Scan for the cell matching the given text and deliver its (X, Y) coordinate at center. 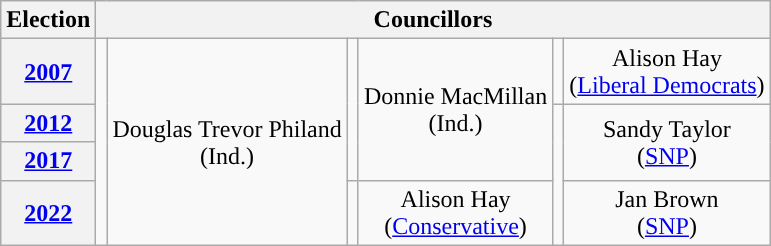
Alison Hay(Conservative) (455, 212)
2007 (48, 72)
2022 (48, 212)
Alison Hay(Liberal Democrats) (667, 72)
Douglas Trevor Philand(Ind.) (227, 142)
Councillors (433, 20)
2017 (48, 161)
2012 (48, 123)
Donnie MacMillan(Ind.) (455, 110)
Sandy Taylor(SNP) (667, 142)
Jan Brown(SNP) (667, 212)
Election (48, 20)
